Provide the [X, Y] coordinate of the cell's center where the given text is located.  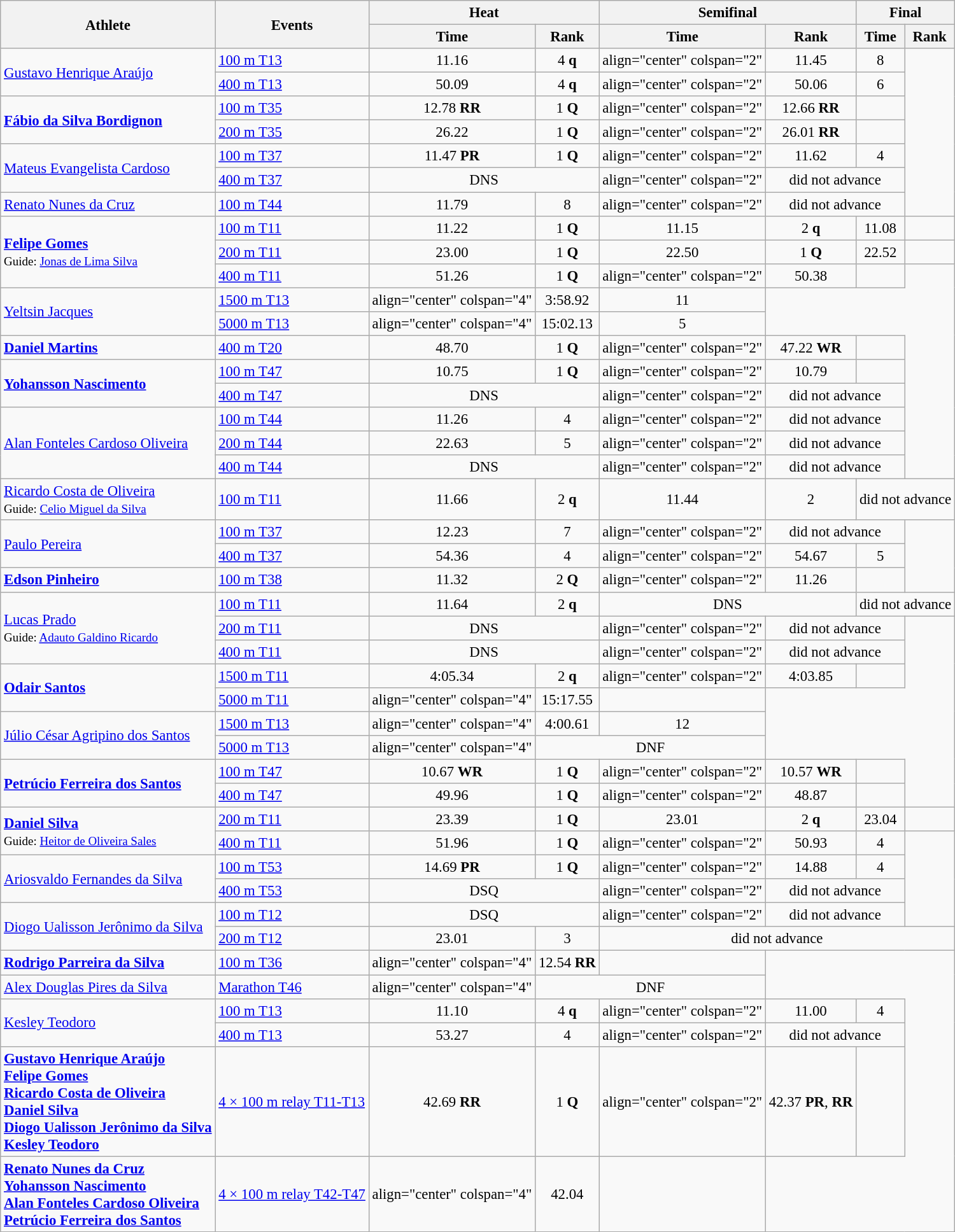
Athlete [108, 24]
50.38 [810, 276]
11.00 [810, 1011]
11.47 PR [452, 156]
11.16 [452, 60]
11.64 [452, 604]
3:58.92 [567, 300]
Felipe GomesGuide: Jonas de Lima Silva [108, 252]
12.78 RR [452, 108]
26.22 [452, 132]
14.88 [810, 867]
4:03.85 [810, 676]
50.93 [810, 843]
Gustavo Henrique AraújoFelipe GomesRicardo Costa de OliveiraDaniel SilvaDiogo Ualisson Jerônimo da SilvaKesley Teodoro [108, 1101]
4:05.34 [452, 676]
22.50 [683, 252]
11.44 [683, 500]
Mateus Evangelista Cardoso [108, 168]
200 m T35 [292, 132]
7 [567, 532]
Heat [484, 13]
54.36 [452, 556]
11.66 [452, 500]
49.96 [452, 795]
200 m T44 [292, 444]
100 m T38 [292, 580]
400 m T20 [292, 347]
Yeltsin Jacques [108, 312]
42.37 PR, RR [810, 1101]
Ricardo Costa de OliveiraGuide: Celio Miguel da Silva [108, 500]
4 × 100 m relay T11-T13 [292, 1101]
11.45 [810, 60]
Lucas PradoGuide: Adauto Galdino Ricardo [108, 627]
10.57 WR [810, 771]
6 [881, 85]
Final [905, 13]
Events [292, 24]
Petrúcio Ferreira dos Santos [108, 783]
26.01 RR [810, 132]
12.23 [452, 532]
10.67 WR [452, 771]
100 m T53 [292, 867]
Rodrigo Parreira da Silva [108, 963]
10.75 [452, 372]
11.10 [452, 1011]
11.22 [452, 228]
2 Q [567, 580]
Semifinal [728, 13]
Odair Santos [108, 687]
Daniel Martins [108, 347]
12.54 RR [567, 963]
42.04 [567, 1194]
51.26 [452, 276]
11 [683, 300]
48.70 [452, 347]
11.62 [810, 156]
54.67 [810, 556]
Diogo Ualisson Jerônimo da Silva [108, 927]
4 × 100 m relay T42-T47 [292, 1194]
23.04 [881, 820]
Renato Nunes da CruzYohansson NascimentoAlan Fonteles Cardoso OliveiraPetrúcio Ferreira dos Santos [108, 1194]
Alex Douglas Pires da Silva [108, 987]
100 m T12 [292, 915]
14.69 PR [452, 867]
42.69 RR [452, 1101]
11.79 [452, 204]
23.39 [452, 820]
Ariosvaldo Fernandes da Silva [108, 879]
Daniel SilvaGuide: Heitor de Oliveira Sales [108, 831]
50.09 [452, 85]
50.06 [810, 85]
23.00 [452, 252]
22.52 [881, 252]
15:17.55 [567, 700]
Alan Fonteles Cardoso Oliveira [108, 443]
400 m T44 [292, 467]
3 [567, 939]
Renato Nunes da Cruz [108, 204]
10.79 [810, 372]
4:00.61 [567, 724]
11.32 [452, 580]
12 [683, 724]
47.22 WR [810, 347]
2 [810, 500]
100 m T35 [292, 108]
Marathon T46 [292, 987]
1500 m T11 [292, 676]
15:02.13 [567, 324]
400 m T53 [292, 891]
Yohansson Nascimento [108, 383]
12.66 RR [810, 108]
51.96 [452, 843]
100 m T36 [292, 963]
Kesley Teodoro [108, 1022]
48.87 [810, 795]
Gustavo Henrique Araújo [108, 73]
Fábio da Silva Bordignon [108, 120]
22.63 [452, 444]
11.08 [881, 228]
11.15 [683, 228]
Edson Pinheiro [108, 580]
Júlio César Agripino dos Santos [108, 736]
200 m T12 [292, 939]
5000 m T11 [292, 700]
Paulo Pereira [108, 543]
53.27 [452, 1035]
